Determine the [X, Y] coordinate at the center of the cell enclosing the given text.  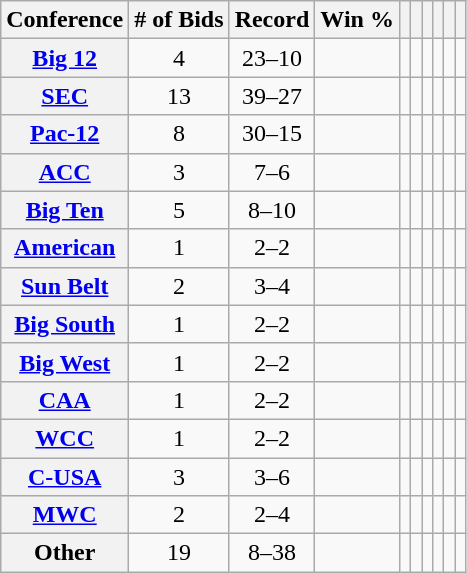
7–6 [272, 172]
Big South [65, 324]
American [65, 248]
5 [179, 210]
SEC [65, 96]
8 [179, 134]
3–4 [272, 286]
CAA [65, 400]
2–4 [272, 515]
Conference [65, 20]
Big Ten [65, 210]
Other [65, 553]
Record [272, 20]
WCC [65, 438]
ACC [65, 172]
30–15 [272, 134]
13 [179, 96]
3–6 [272, 477]
Big West [65, 362]
23–10 [272, 58]
8–38 [272, 553]
Sun Belt [65, 286]
Pac-12 [65, 134]
C-USA [65, 477]
# of Bids [179, 20]
4 [179, 58]
8–10 [272, 210]
MWC [65, 515]
Big 12 [65, 58]
19 [179, 553]
Win % [358, 20]
39–27 [272, 96]
